Provide the [x, y] coordinate of the cell's center where the given text is located.  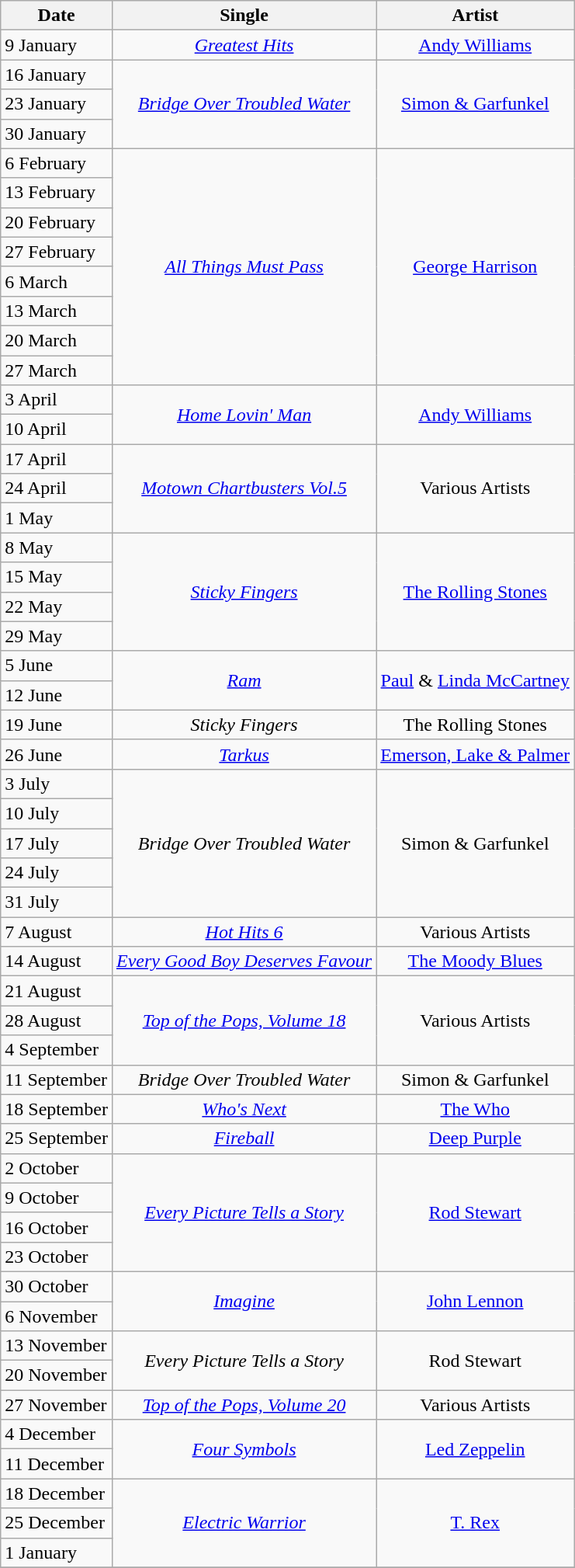
13 February [57, 193]
11 September [57, 1080]
9 October [57, 1198]
3 April [57, 400]
Motown Chartbusters Vol.5 [244, 488]
15 May [57, 577]
26 June [57, 754]
Emerson, Lake & Palmer [475, 754]
30 October [57, 1286]
22 May [57, 607]
Greatest Hits [244, 45]
9 January [57, 45]
10 July [57, 813]
Four Symbols [244, 1449]
27 February [57, 252]
20 November [57, 1375]
Date [57, 16]
25 September [57, 1139]
16 October [57, 1227]
Artist [475, 16]
Tarkus [244, 754]
29 May [57, 636]
13 November [57, 1346]
Hot Hits 6 [244, 932]
3 July [57, 784]
T. Rex [475, 1523]
1 January [57, 1552]
All Things Must Pass [244, 266]
19 June [57, 725]
24 April [57, 488]
23 October [57, 1257]
Deep Purple [475, 1139]
7 August [57, 932]
Who's Next [244, 1109]
16 January [57, 75]
24 July [57, 873]
11 December [57, 1464]
28 August [57, 1020]
27 November [57, 1405]
Electric Warrior [244, 1523]
Every Good Boy Deserves Favour [244, 961]
Ram [244, 680]
27 March [57, 370]
The Who [475, 1109]
8 May [57, 548]
30 January [57, 134]
14 August [57, 961]
17 April [57, 459]
20 March [57, 340]
10 April [57, 429]
31 July [57, 902]
4 September [57, 1050]
George Harrison [475, 266]
6 February [57, 163]
13 March [57, 311]
John Lennon [475, 1301]
6 November [57, 1316]
Fireball [244, 1139]
The Moody Blues [475, 961]
12 June [57, 695]
Home Lovin' Man [244, 415]
18 December [57, 1493]
18 September [57, 1109]
4 December [57, 1434]
Single [244, 16]
21 August [57, 991]
Top of the Pops, Volume 20 [244, 1405]
23 January [57, 104]
17 July [57, 843]
Top of the Pops, Volume 18 [244, 1020]
25 December [57, 1523]
1 May [57, 518]
2 October [57, 1168]
Imagine [244, 1301]
Led Zeppelin [475, 1449]
6 March [57, 281]
20 February [57, 222]
5 June [57, 666]
Paul & Linda McCartney [475, 680]
